Find where the given text appears and provide that cell's center as (X, Y) coordinate. 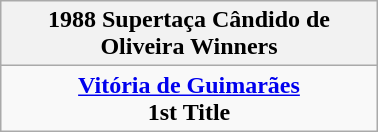
1988 Supertaça Cândido de Oliveira Winners (189, 34)
Vitória de Guimarães1st Title (189, 98)
